Locate the cell with the specified text and output its (X, Y) center coordinate. 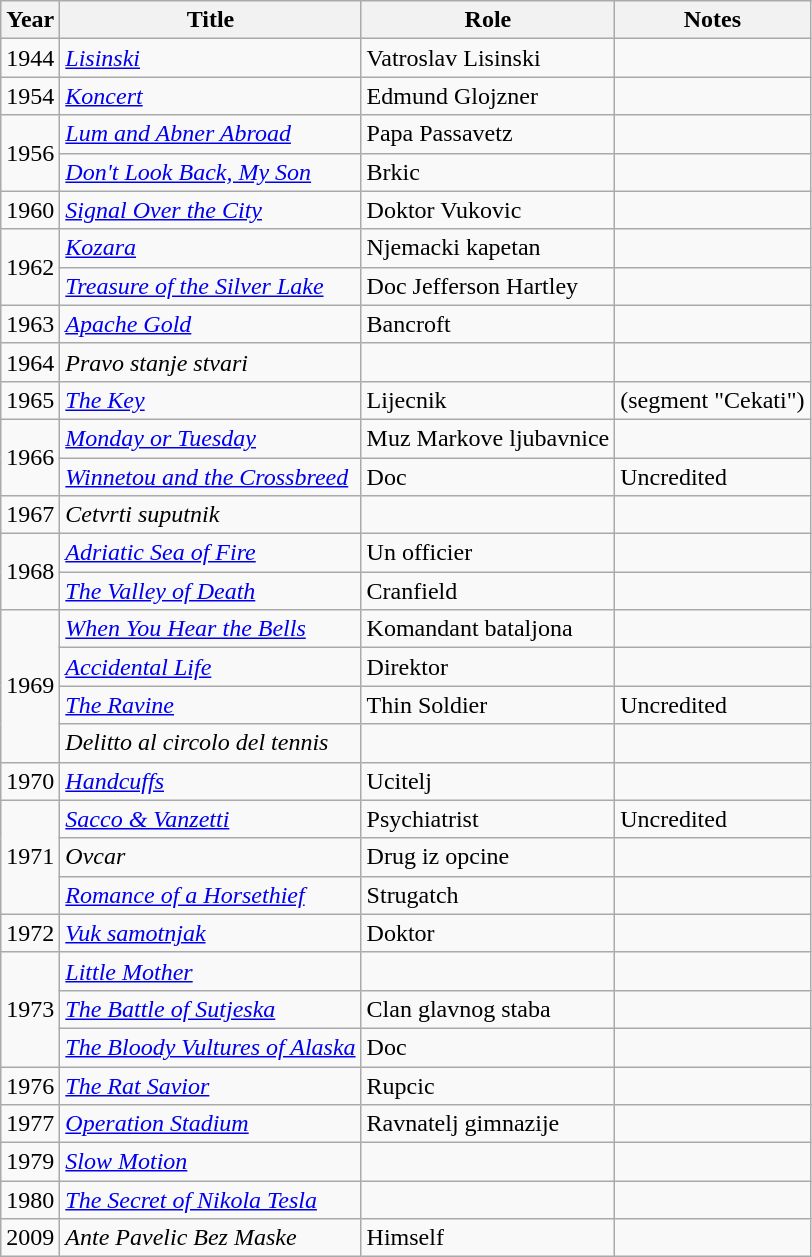
1967 (30, 515)
The Secret of Nikola Tesla (210, 1200)
(segment "Cekati") (712, 400)
Ante Pavelic Bez Maske (210, 1238)
Title (210, 20)
Koncert (210, 96)
Accidental Life (210, 667)
1970 (30, 781)
1973 (30, 1009)
Papa Passavetz (488, 134)
Rupcic (488, 1085)
Edmund Glojzner (488, 96)
Handcuffs (210, 781)
Cranfield (488, 591)
Ovcar (210, 857)
Direktor (488, 667)
Treasure of the Silver Lake (210, 286)
Ucitelj (488, 781)
Thin Soldier (488, 705)
1976 (30, 1085)
Himself (488, 1238)
1960 (30, 210)
The Battle of Sutjeska (210, 1009)
1962 (30, 267)
Drug iz opcine (488, 857)
1963 (30, 324)
Brkic (488, 172)
Monday or Tuesday (210, 438)
2009 (30, 1238)
Komandant bataljona (488, 629)
Lum and Abner Abroad (210, 134)
Psychiatrist (488, 819)
The Bloody Vultures of Alaska (210, 1047)
Kozara (210, 248)
When You Hear the Bells (210, 629)
1965 (30, 400)
Lisinski (210, 58)
Lijecnik (488, 400)
The Valley of Death (210, 591)
Operation Stadium (210, 1124)
Winnetou and the Crossbreed (210, 477)
Bancroft (488, 324)
1972 (30, 933)
Doktor Vukovic (488, 210)
The Key (210, 400)
1968 (30, 572)
Doc Jefferson Hartley (488, 286)
1966 (30, 457)
1956 (30, 153)
Vuk samotnjak (210, 933)
Doktor (488, 933)
Njemacki kapetan (488, 248)
1977 (30, 1124)
Clan glavnog staba (488, 1009)
1971 (30, 857)
Notes (712, 20)
Slow Motion (210, 1162)
Strugatch (488, 895)
Delitto al circolo del tennis (210, 743)
Cetvrti suputnik (210, 515)
1964 (30, 362)
1980 (30, 1200)
1954 (30, 96)
1944 (30, 58)
Romance of a Horsethief (210, 895)
Role (488, 20)
Adriatic Sea of Fire (210, 553)
Signal Over the City (210, 210)
Sacco & Vanzetti (210, 819)
Year (30, 20)
Apache Gold (210, 324)
1969 (30, 686)
Un officier (488, 553)
Muz Markove ljubavnice (488, 438)
Ravnatelj gimnazije (488, 1124)
Pravo stanje stvari (210, 362)
The Ravine (210, 705)
The Rat Savior (210, 1085)
Vatroslav Lisinski (488, 58)
Don't Look Back, My Son (210, 172)
Little Mother (210, 971)
1979 (30, 1162)
